Provide the [x, y] coordinate of the cell's center where the given text is located.  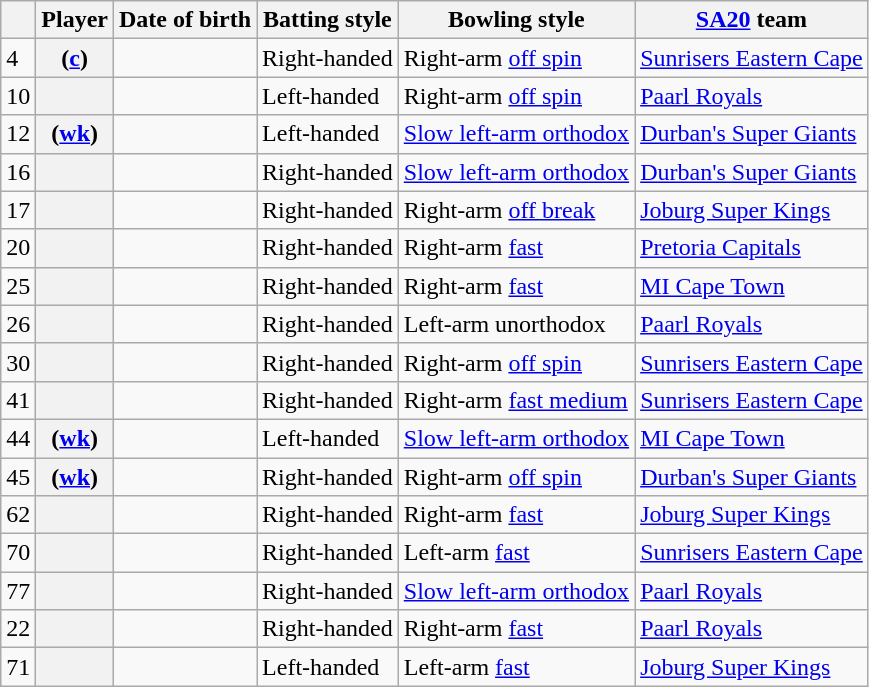
41 [18, 400]
Pretoria Capitals [752, 248]
10 [18, 96]
22 [18, 629]
62 [18, 515]
26 [18, 324]
71 [18, 667]
(c) [75, 58]
Date of birth [186, 20]
44 [18, 438]
Right-arm fast medium [516, 400]
Player [75, 20]
30 [18, 362]
Bowling style [516, 20]
16 [18, 172]
45 [18, 477]
Right-arm off break [516, 210]
77 [18, 591]
12 [18, 134]
25 [18, 286]
4 [18, 58]
Batting style [328, 20]
SA20 team [752, 20]
20 [18, 248]
Left-arm unorthodox [516, 324]
70 [18, 553]
17 [18, 210]
